Return [x, y] of the center of cell containing provided text 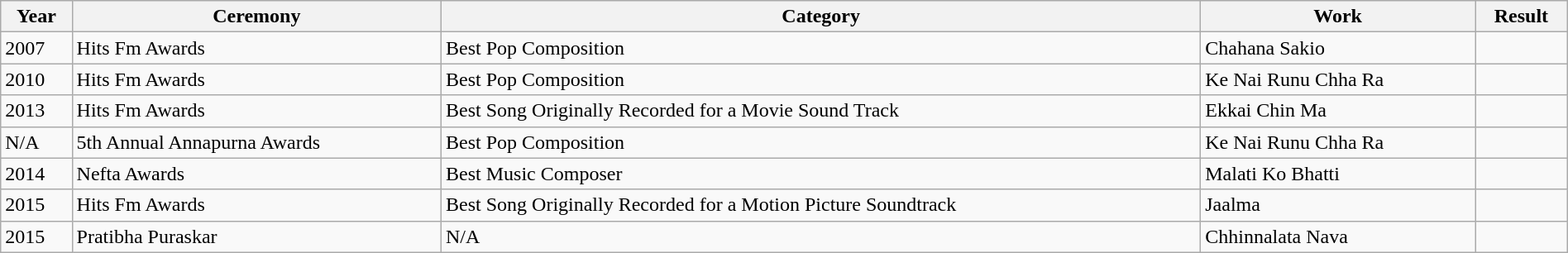
Best Music Composer [821, 174]
2010 [36, 79]
2014 [36, 174]
Result [1522, 17]
Jaalma [1338, 205]
Pratibha Puraskar [256, 236]
Ekkai Chin Ma [1338, 111]
2007 [36, 48]
Chahana Sakio [1338, 48]
5th Annual Annapurna Awards [256, 142]
Work [1338, 17]
Nefta Awards [256, 174]
Category [821, 17]
Year [36, 17]
Ceremony [256, 17]
Best Song Originally Recorded for a Movie Sound Track [821, 111]
Best Song Originally Recorded for a Motion Picture Soundtrack [821, 205]
Chhinnalata Nava [1338, 236]
2013 [36, 111]
Malati Ko Bhatti [1338, 174]
